For the text-containing cell, return its midpoint in [X, Y] coordinate format. 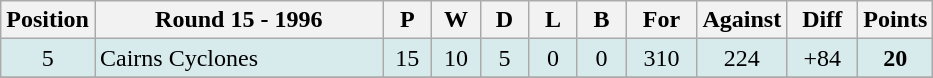
Cairns Cyclones [238, 58]
Points [896, 20]
Against [742, 20]
P [408, 20]
310 [662, 58]
20 [896, 58]
15 [408, 58]
D [504, 20]
224 [742, 58]
+84 [822, 58]
W [456, 20]
Position [48, 20]
10 [456, 58]
B [602, 20]
Diff [822, 20]
L [554, 20]
Round 15 - 1996 [238, 20]
For [662, 20]
